Pinpoint the cell where the given text exists, returning its (x, y) midpoint coordinate. 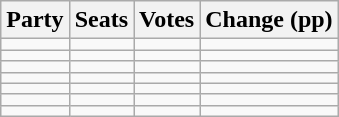
Seats (101, 20)
Party (35, 20)
Change (pp) (269, 20)
Votes (167, 20)
